Identify which cell holds the provided text, then report its [x, y] central coordinate. 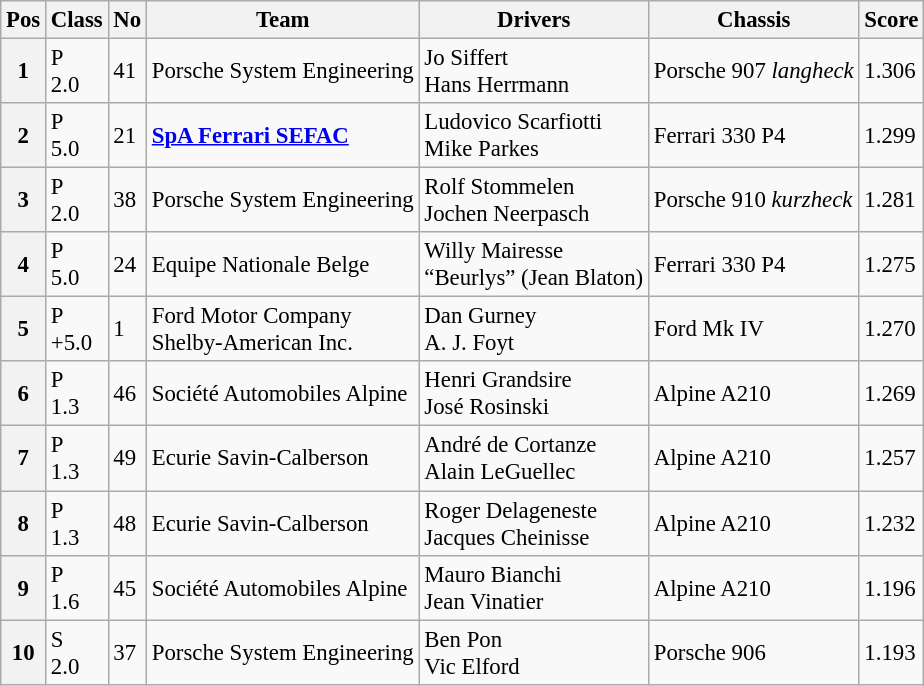
2 [24, 136]
6 [24, 394]
Rolf Stommelen Jochen Neerpasch [534, 200]
Willy Mairesse “Beurlys” (Jean Blaton) [534, 264]
P1.6 [78, 588]
38 [127, 200]
9 [24, 588]
Ford Motor Company Shelby-American Inc. [282, 330]
41 [127, 72]
49 [127, 458]
No [127, 20]
8 [24, 524]
P+5.0 [78, 330]
1.269 [892, 394]
Ludovico Scarfiotti Mike Parkes [534, 136]
21 [127, 136]
Roger Delageneste Jacques Cheinisse [534, 524]
1.196 [892, 588]
Ford Mk IV [754, 330]
46 [127, 394]
1.257 [892, 458]
S2.0 [78, 652]
André de Cortanze Alain LeGuellec [534, 458]
Class [78, 20]
Equipe Nationale Belge [282, 264]
Drivers [534, 20]
1.270 [892, 330]
Mauro Bianchi Jean Vinatier [534, 588]
48 [127, 524]
1.281 [892, 200]
1.232 [892, 524]
5 [24, 330]
Porsche 906 [754, 652]
4 [24, 264]
1.275 [892, 264]
Pos [24, 20]
37 [127, 652]
Dan Gurney A. J. Foyt [534, 330]
Porsche 907 langheck [754, 72]
SpA Ferrari SEFAC [282, 136]
1.193 [892, 652]
Jo Siffert Hans Herrmann [534, 72]
Ben Pon Vic Elford [534, 652]
3 [24, 200]
Porsche 910 kurzheck [754, 200]
10 [24, 652]
7 [24, 458]
1.306 [892, 72]
24 [127, 264]
1.299 [892, 136]
45 [127, 588]
Henri Grandsire José Rosinski [534, 394]
Team [282, 20]
Chassis [754, 20]
Score [892, 20]
